Locate the cell with the specified text and output its [X, Y] center coordinate. 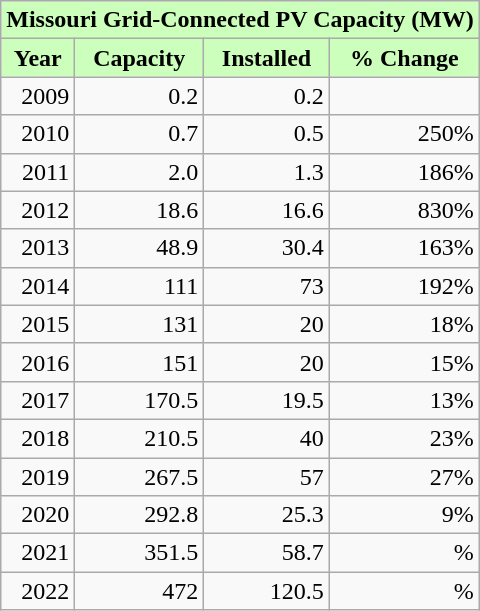
192% [404, 286]
131 [140, 324]
0.5 [267, 134]
2.0 [140, 172]
18.6 [140, 210]
2022 [38, 591]
210.5 [140, 438]
830% [404, 210]
% Change [404, 58]
73 [267, 286]
18% [404, 324]
250% [404, 134]
2011 [38, 172]
2013 [38, 248]
292.8 [140, 515]
170.5 [140, 400]
30.4 [267, 248]
9% [404, 515]
0.7 [140, 134]
13% [404, 400]
40 [267, 438]
57 [267, 477]
23% [404, 438]
2014 [38, 286]
2012 [38, 210]
Missouri Grid-Connected PV Capacity (MW) [240, 20]
2019 [38, 477]
16.6 [267, 210]
163% [404, 248]
186% [404, 172]
151 [140, 362]
2010 [38, 134]
267.5 [140, 477]
2015 [38, 324]
58.7 [267, 553]
472 [140, 591]
1.3 [267, 172]
2017 [38, 400]
2009 [38, 96]
2020 [38, 515]
120.5 [267, 591]
351.5 [140, 553]
Installed [267, 58]
15% [404, 362]
48.9 [140, 248]
2021 [38, 553]
19.5 [267, 400]
27% [404, 477]
2016 [38, 362]
2018 [38, 438]
Capacity [140, 58]
Year [38, 58]
25.3 [267, 515]
111 [140, 286]
